Determine the [x, y] coordinate at the center of the cell enclosing the given text.  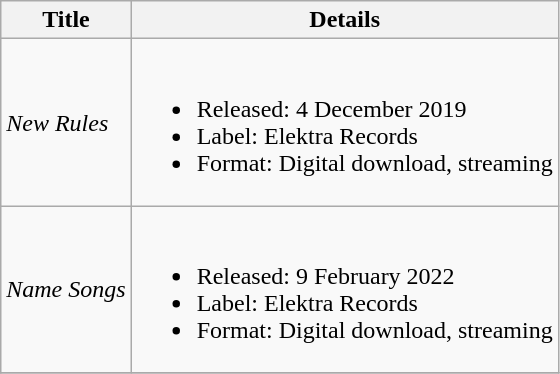
Released: 4 December 2019Label: Elektra RecordsFormat: Digital download, streaming [344, 122]
New Rules [66, 122]
Name Songs [66, 290]
Title [66, 20]
Released: 9 February 2022Label: Elektra RecordsFormat: Digital download, streaming [344, 290]
Details [344, 20]
